Pinpoint the cell where the given text exists, returning its [x, y] midpoint coordinate. 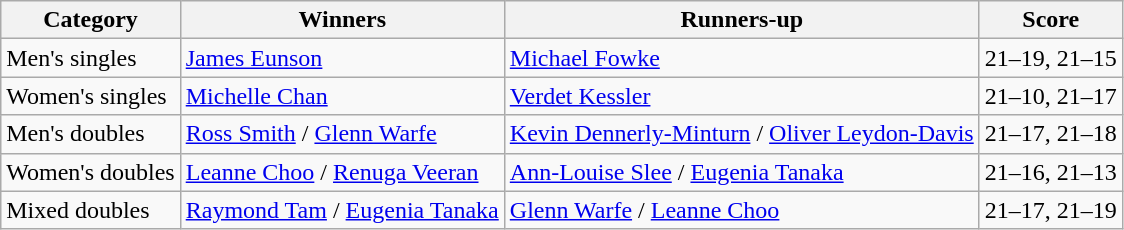
Runners-up [742, 20]
Winners [342, 20]
21–10, 21–17 [1050, 96]
21–17, 21–18 [1050, 134]
Raymond Tam / Eugenia Tanaka [342, 210]
21–19, 21–15 [1050, 58]
Michelle Chan [342, 96]
21–17, 21–19 [1050, 210]
Leanne Choo / Renuga Veeran [342, 172]
Ross Smith / Glenn Warfe [342, 134]
Women's doubles [90, 172]
Men's doubles [90, 134]
21–16, 21–13 [1050, 172]
Verdet Kessler [742, 96]
Men's singles [90, 58]
Kevin Dennerly-Minturn / Oliver Leydon-Davis [742, 134]
Michael Fowke [742, 58]
Women's singles [90, 96]
Score [1050, 20]
James Eunson [342, 58]
Category [90, 20]
Mixed doubles [90, 210]
Glenn Warfe / Leanne Choo [742, 210]
Ann-Louise Slee / Eugenia Tanaka [742, 172]
